Return the (x, y) coordinate for the center point of the cell that contains the specified text.  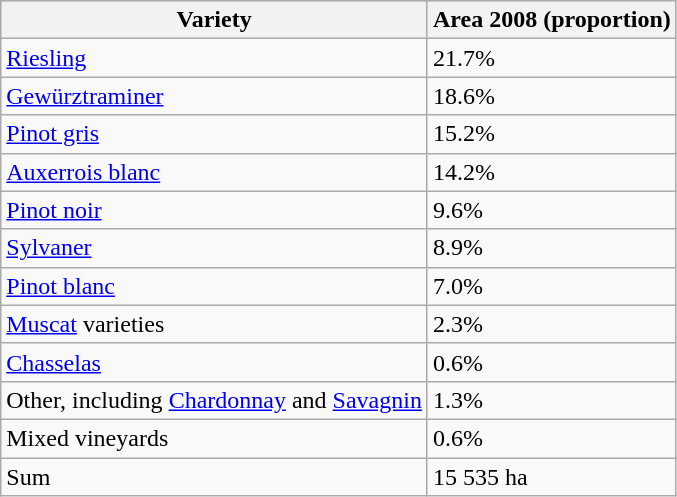
18.6% (552, 96)
7.0% (552, 286)
9.6% (552, 210)
Area 2008 (proportion) (552, 20)
Sylvaner (214, 248)
Other, including Chardonnay and Savagnin (214, 400)
Gewürztraminer (214, 96)
Variety (214, 20)
Riesling (214, 58)
15.2% (552, 134)
14.2% (552, 172)
Chasselas (214, 362)
Auxerrois blanc (214, 172)
Muscat varieties (214, 324)
15 535 ha (552, 477)
8.9% (552, 248)
2.3% (552, 324)
Pinot noir (214, 210)
Sum (214, 477)
1.3% (552, 400)
Pinot gris (214, 134)
21.7% (552, 58)
Mixed vineyards (214, 438)
Pinot blanc (214, 286)
